Return (X, Y) of the center of cell containing provided text 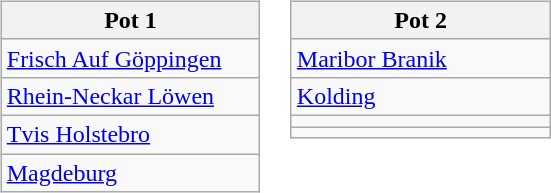
Tvis Holstebro (130, 134)
Pot 2 (420, 20)
Pot 1 (130, 20)
Magdeburg (130, 173)
Kolding (420, 96)
Maribor Branik (420, 58)
Frisch Auf Göppingen (130, 58)
Rhein-Neckar Löwen (130, 96)
